Capture the cell that displays the provided text and extract its [x, y] central coordinate. 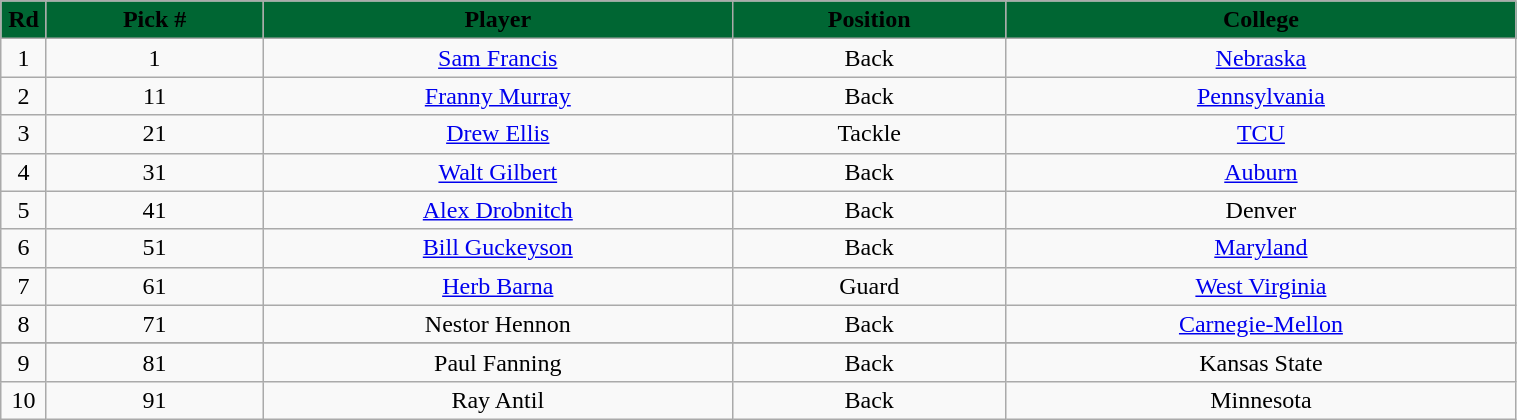
Kansas State [1261, 362]
71 [154, 324]
Bill Guckeyson [498, 248]
Walt Gilbert [498, 172]
Alex Drobnitch [498, 210]
81 [154, 362]
Denver [1261, 210]
TCU [1261, 134]
Tackle [870, 134]
31 [154, 172]
21 [154, 134]
9 [24, 362]
10 [24, 400]
Player [498, 20]
51 [154, 248]
Pick # [154, 20]
4 [24, 172]
Guard [870, 286]
Drew Ellis [498, 134]
Auburn [1261, 172]
7 [24, 286]
Paul Fanning [498, 362]
Carnegie-Mellon [1261, 324]
91 [154, 400]
Nestor Hennon [498, 324]
Minnesota [1261, 400]
2 [24, 96]
College [1261, 20]
6 [24, 248]
Franny Murray [498, 96]
West Virginia [1261, 286]
3 [24, 134]
41 [154, 210]
Rd [24, 20]
5 [24, 210]
8 [24, 324]
Sam Francis [498, 58]
11 [154, 96]
Maryland [1261, 248]
Nebraska [1261, 58]
Position [870, 20]
Herb Barna [498, 286]
Pennsylvania [1261, 96]
61 [154, 286]
Ray Antil [498, 400]
